Output the (X, Y) coordinate of the center of the cell containing the given text.  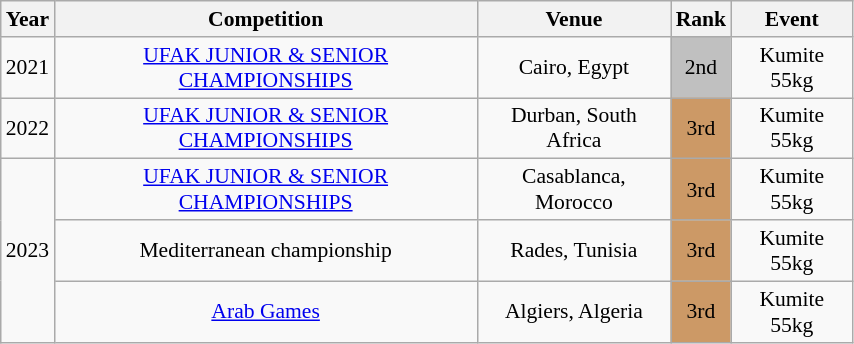
Arab Games (266, 312)
2nd (702, 68)
Cairo, Egypt (574, 68)
Algiers, Algeria (574, 312)
Rades, Tunisia (574, 250)
Year (28, 19)
Event (792, 19)
Casablanca, Morocco (574, 190)
Venue (574, 19)
Competition (266, 19)
Mediterranean championship (266, 250)
2022 (28, 128)
Durban, South Africa (574, 128)
2021 (28, 68)
2023 (28, 250)
Rank (702, 19)
